From the cell containing the given text, extract its center point as (X, Y) coordinate. 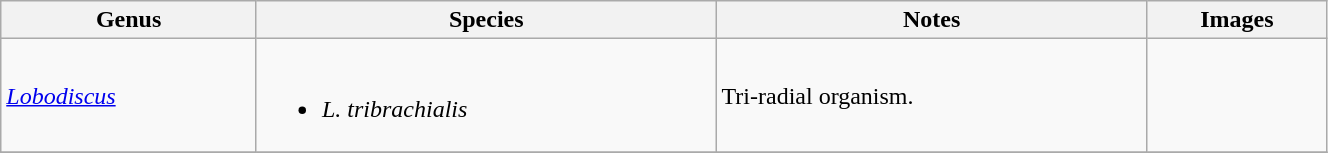
Species (486, 20)
Lobodiscus (129, 96)
Genus (129, 20)
L. tribrachialis (486, 96)
Images (1236, 20)
Tri-radial organism. (932, 96)
Notes (932, 20)
